Pinpoint the cell where the given text exists, returning its [x, y] midpoint coordinate. 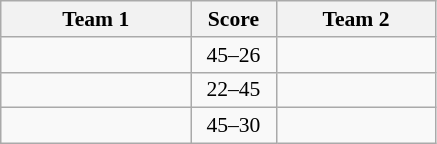
Team 1 [96, 19]
Team 2 [356, 19]
22–45 [234, 90]
Score [234, 19]
45–26 [234, 55]
45–30 [234, 126]
